Capture the cell that displays the provided text and extract its (X, Y) central coordinate. 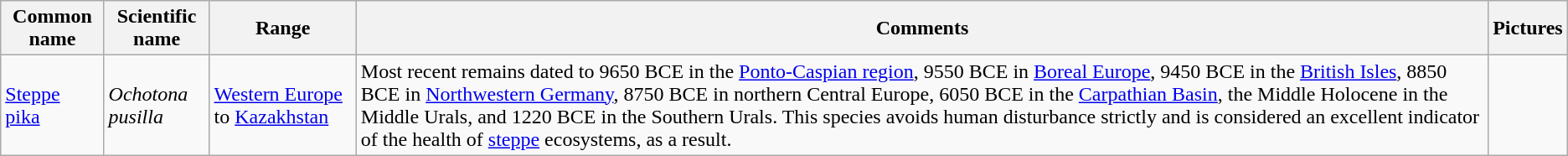
Common name (52, 29)
Western Europe to Kazakhstan (283, 106)
Comments (921, 29)
Ochotona pusilla (157, 106)
Range (283, 29)
Pictures (1528, 29)
Steppe pika (52, 106)
Scientific name (157, 29)
